From the cell containing the given text, extract its center point as (x, y) coordinate. 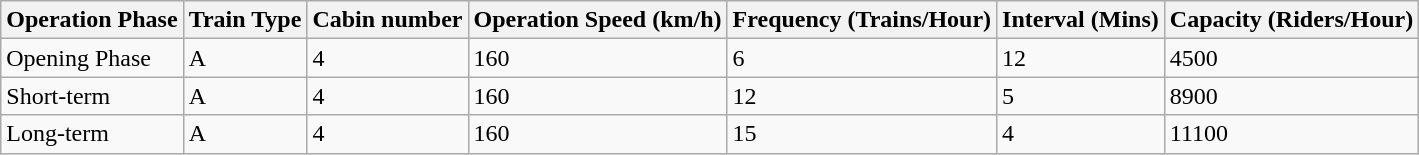
Interval (Mins) (1081, 20)
4500 (1291, 58)
Capacity (Riders/Hour) (1291, 20)
Frequency (Trains/Hour) (862, 20)
Short-term (92, 96)
Cabin number (388, 20)
Opening Phase (92, 58)
5 (1081, 96)
8900 (1291, 96)
Operation Phase (92, 20)
Long-term (92, 134)
Train Type (245, 20)
6 (862, 58)
11100 (1291, 134)
15 (862, 134)
Operation Speed (km/h) (598, 20)
